For the text-containing cell, return its midpoint in [X, Y] coordinate format. 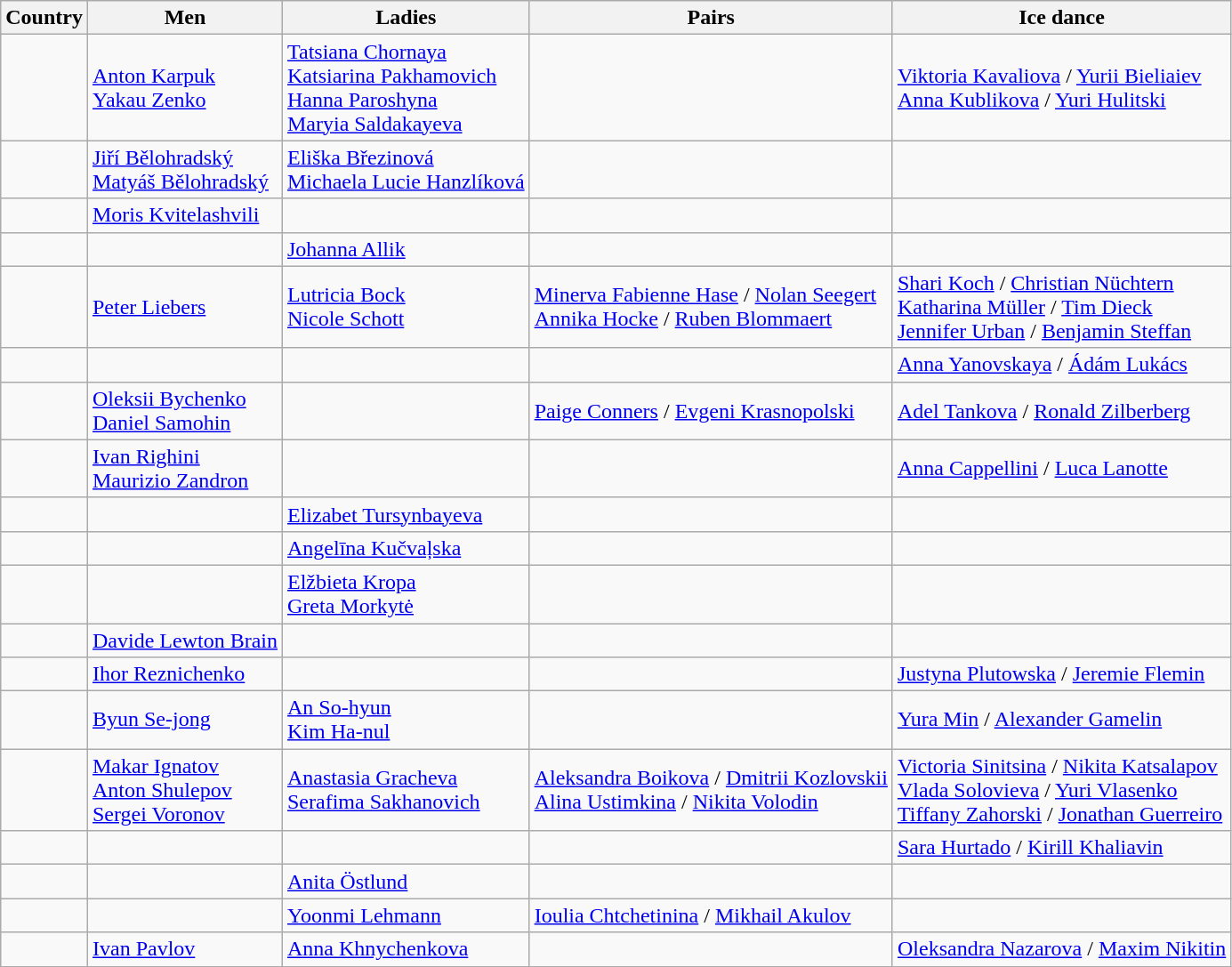
Justyna Plutowska / Jeremie Flemin [1061, 674]
Paige Conners / Evgeni Krasnopolski [711, 411]
Moris Kvitelashvili [185, 215]
Viktoria Kavaliova / Yurii Bieliaiev Anna Kublikova / Yuri Hulitski [1061, 87]
Aleksandra Boikova / Dmitrii Kozlovskii Alina Ustimkina / Nikita Volodin [711, 790]
Ice dance [1061, 18]
Anna Khnychenkova [406, 949]
Sara Hurtado / Kirill Khaliavin [1061, 848]
Jiří Bělohradský Matyáš Bělohradský [185, 169]
Byun Se-jong [185, 721]
Anastasia Gracheva Serafima Sakhanovich [406, 790]
Johanna Allik [406, 249]
Men [185, 18]
Ihor Reznichenko [185, 674]
Anton Karpuk Yakau Zenko [185, 87]
Oleksandra Nazarova / Maxim Nikitin [1061, 949]
Makar Ignatov Anton Shulepov Sergei Voronov [185, 790]
Tatsiana Chornaya Katsiarina Pakhamovich Hanna Paroshyna Maryia Saldakayeva [406, 87]
Ivan Pavlov [185, 949]
Ivan Righini Maurizio Zandron [185, 468]
Elizabet Tursynbayeva [406, 514]
Country [44, 18]
Angelīna Kučvaļska [406, 548]
Shari Koch / Christian Nüchtern Katharina Müller / Tim Dieck Jennifer Urban / Benjamin Steffan [1061, 307]
Yura Min / Alexander Gamelin [1061, 721]
Eliška Březinová Michaela Lucie Hanzlíková [406, 169]
Anna Cappellini / Luca Lanotte [1061, 468]
Anita Östlund [406, 882]
Ladies [406, 18]
Minerva Fabienne Hase / Nolan Seegert Annika Hocke / Ruben Blommaert [711, 307]
Adel Tankova / Ronald Zilberberg [1061, 411]
Lutricia Bock Nicole Schott [406, 307]
Ioulia Chtchetinina / Mikhail Akulov [711, 915]
Pairs [711, 18]
Anna Yanovskaya / Ádám Lukács [1061, 365]
Peter Liebers [185, 307]
Oleksii Bychenko Daniel Samohin [185, 411]
An So-hyun Kim Ha-nul [406, 721]
Elžbieta Kropa Greta Morkytė [406, 594]
Victoria Sinitsina / Nikita Katsalapov Vlada Solovieva / Yuri Vlasenko Tiffany Zahorski / Jonathan Guerreiro [1061, 790]
Davide Lewton Brain [185, 640]
Yoonmi Lehmann [406, 915]
